Pinpoint the cell where the given text exists, returning its (x, y) midpoint coordinate. 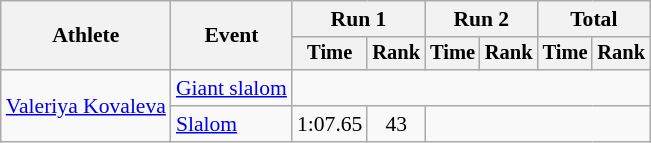
1:07.65 (330, 124)
Run 2 (481, 19)
Giant slalom (232, 88)
43 (396, 124)
Valeriya Kovaleva (86, 106)
Slalom (232, 124)
Total (594, 19)
Athlete (86, 36)
Run 1 (358, 19)
Event (232, 36)
